Return the [x, y] coordinate for the center point of the cell that contains the specified text.  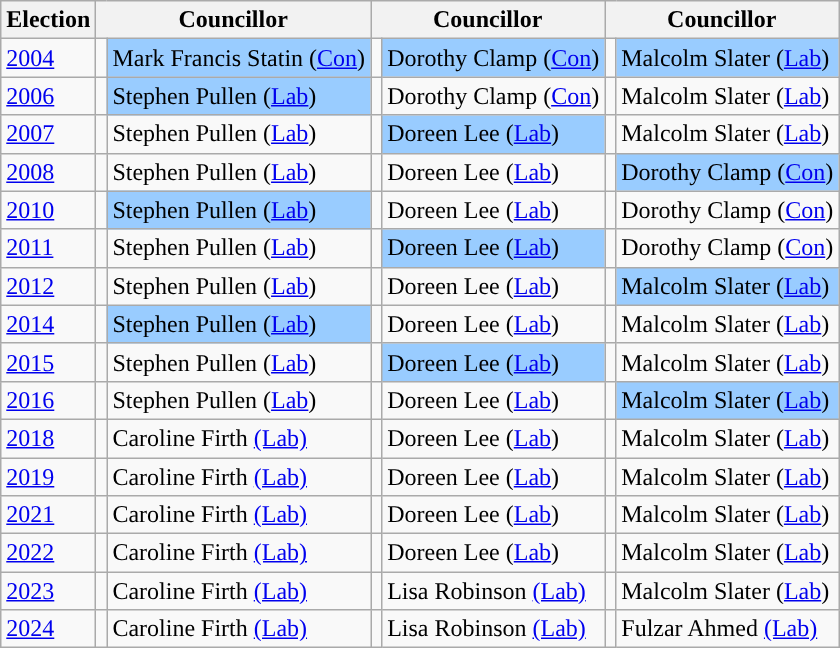
2007 [48, 134]
2015 [48, 362]
Election [48, 20]
2008 [48, 172]
2006 [48, 96]
2014 [48, 324]
2016 [48, 400]
2023 [48, 591]
2011 [48, 248]
2018 [48, 438]
Fulzar Ahmed (Lab) [728, 629]
2021 [48, 515]
2019 [48, 477]
Mark Francis Statin (Con) [239, 58]
2022 [48, 553]
2024 [48, 629]
2010 [48, 210]
2012 [48, 286]
2004 [48, 58]
